Determine the [x, y] coordinate at the center of the cell enclosing the given text.  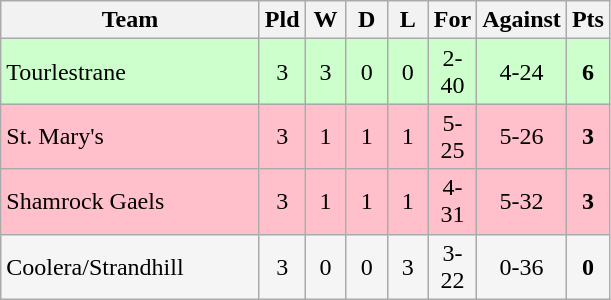
Pld [282, 20]
Tourlestrane [130, 72]
5-26 [522, 136]
Team [130, 20]
3-22 [452, 266]
Against [522, 20]
For [452, 20]
4-31 [452, 202]
5-32 [522, 202]
L [408, 20]
D [366, 20]
4-24 [522, 72]
0-36 [522, 266]
St. Mary's [130, 136]
Shamrock Gaels [130, 202]
W [326, 20]
Pts [588, 20]
Coolera/Strandhill [130, 266]
6 [588, 72]
5-25 [452, 136]
2-40 [452, 72]
